Output the (x, y) coordinate of the center of the cell containing the given text.  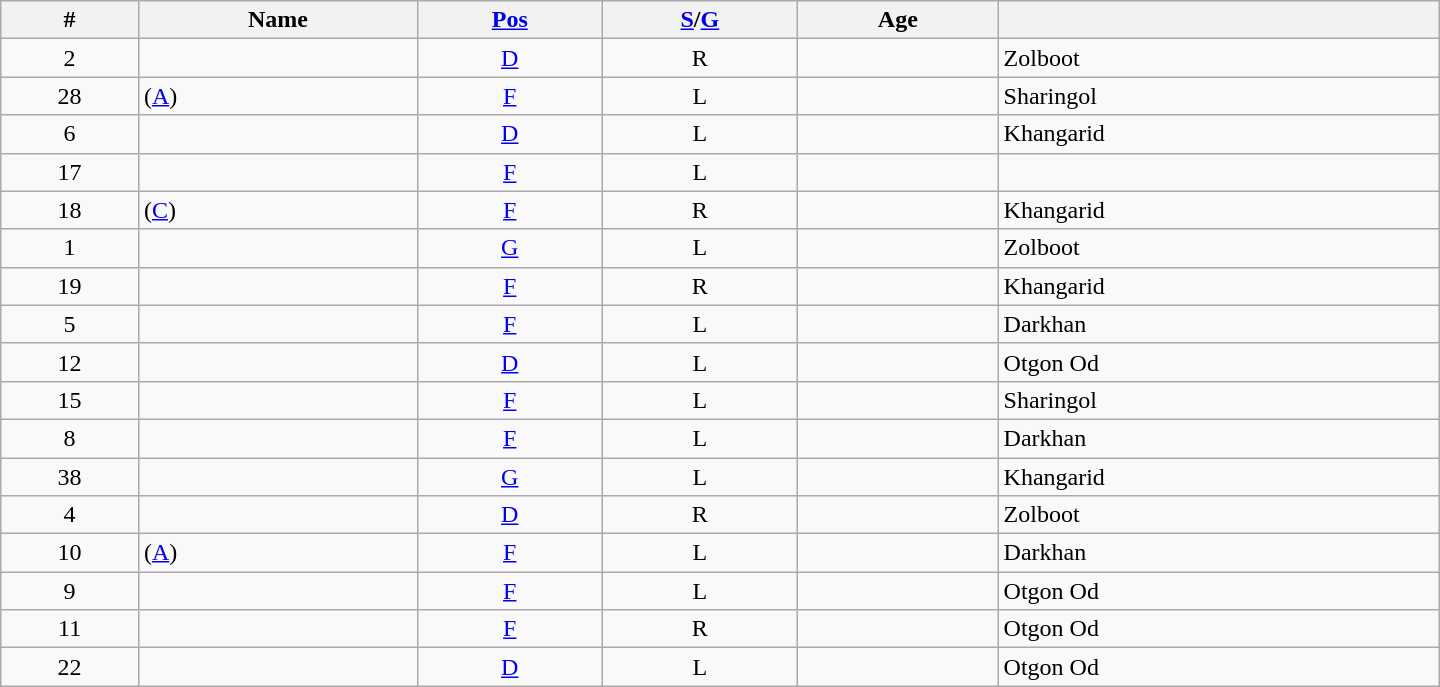
19 (70, 286)
S/G (700, 20)
1 (70, 248)
9 (70, 591)
22 (70, 667)
5 (70, 324)
18 (70, 210)
12 (70, 362)
2 (70, 58)
Pos (510, 20)
10 (70, 553)
28 (70, 96)
15 (70, 400)
Name (278, 20)
4 (70, 515)
(C) (278, 210)
38 (70, 477)
# (70, 20)
17 (70, 172)
11 (70, 629)
8 (70, 438)
Age (898, 20)
6 (70, 134)
